Search for the cell housing the specified text and yield its [x, y] center coordinate. 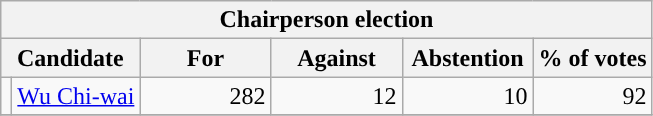
Abstention [468, 58]
Chairperson election [326, 20]
282 [206, 96]
Candidate [70, 58]
10 [468, 96]
92 [592, 96]
Wu Chi-wai [76, 96]
Against [336, 58]
12 [336, 96]
For [206, 58]
% of votes [592, 58]
